Return [X, Y] of the center of cell containing provided text 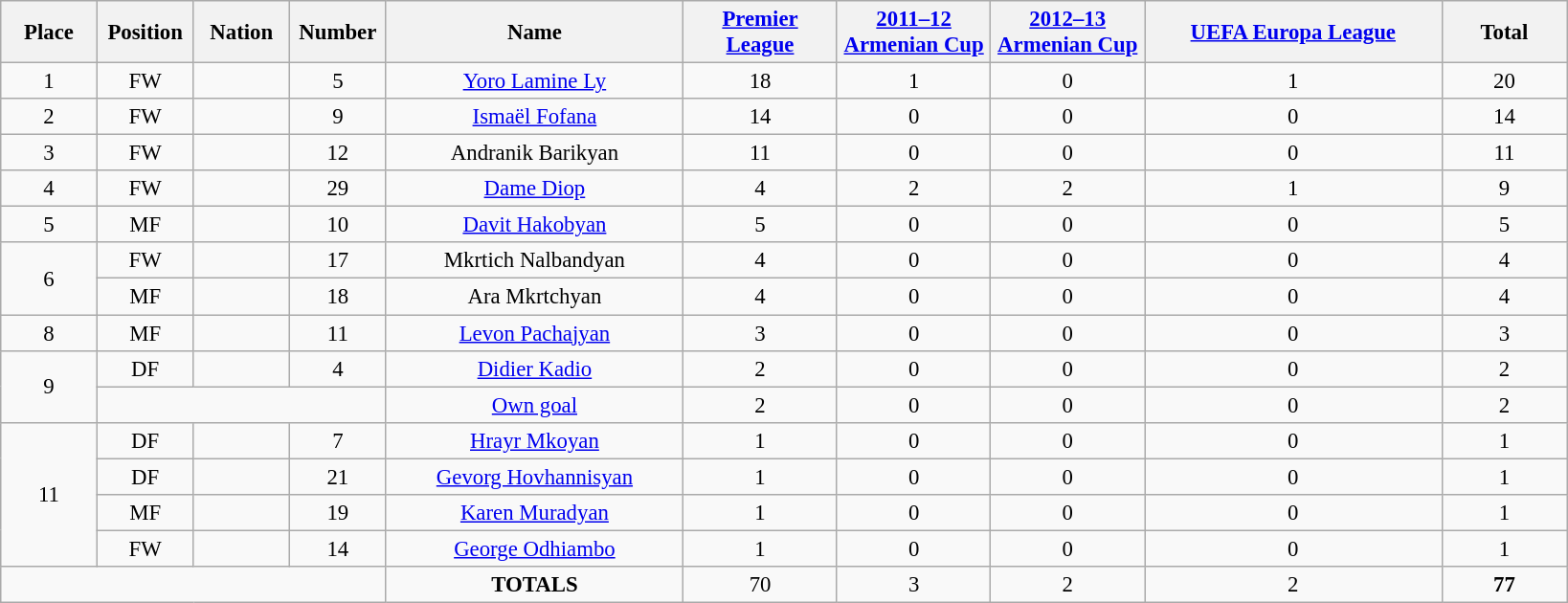
Nation [241, 33]
Gevorg Hovhannisyan [534, 477]
Davit Hakobyan [534, 225]
Ara Mkrtchyan [534, 297]
17 [339, 261]
Hrayr Mkoyan [534, 440]
2011–12 Armenian Cup [913, 33]
UEFA Europa League [1294, 33]
Ismaël Fofana [534, 117]
21 [339, 477]
29 [339, 189]
Yoro Lamine Ly [534, 81]
Name [534, 33]
Place [50, 33]
12 [339, 153]
Karen Muradyan [534, 513]
Dame Diop [534, 189]
19 [339, 513]
Andranik Barikyan [534, 153]
Levon Pachajyan [534, 333]
Premier League [760, 33]
2012–13 Armenian Cup [1068, 33]
77 [1505, 585]
Own goal [534, 405]
6 [50, 279]
Didier Kadio [534, 368]
Number [339, 33]
20 [1505, 81]
George Odhiambo [534, 548]
Total [1505, 33]
Position [146, 33]
7 [339, 440]
70 [760, 585]
8 [50, 333]
TOTALS [534, 585]
Mkrtich Nalbandyan [534, 261]
10 [339, 225]
